Identify which cell holds the provided text, then report its (x, y) central coordinate. 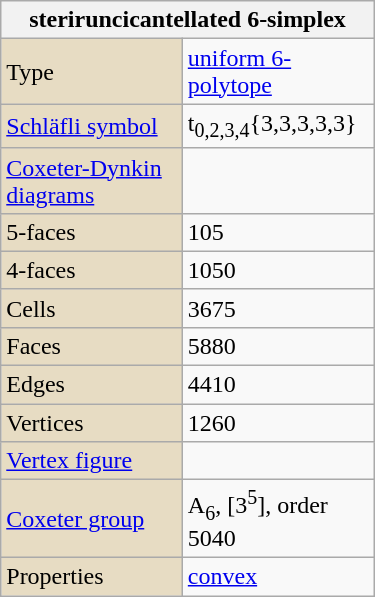
convex (278, 577)
Cells (92, 308)
1050 (278, 270)
Type (92, 72)
Edges (92, 385)
uniform 6-polytope (278, 72)
Vertex figure (92, 461)
105 (278, 232)
5880 (278, 346)
4410 (278, 385)
Faces (92, 346)
1260 (278, 423)
Vertices (92, 423)
5-faces (92, 232)
Coxeter-Dynkin diagrams (92, 180)
Schläfli symbol (92, 126)
3675 (278, 308)
Coxeter group (92, 519)
steriruncicantellated 6-simplex (188, 20)
A6, [35], order 5040 (278, 519)
Properties (92, 577)
4-faces (92, 270)
t0,2,3,4{3,3,3,3,3} (278, 126)
